From the cell containing the given text, extract its center point as (X, Y) coordinate. 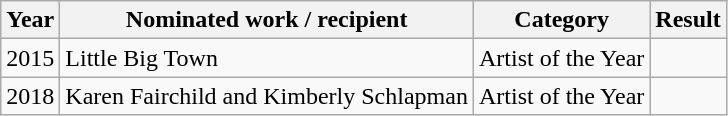
Little Big Town (267, 58)
Result (688, 20)
Nominated work / recipient (267, 20)
Category (561, 20)
Karen Fairchild and Kimberly Schlapman (267, 96)
2018 (30, 96)
Year (30, 20)
2015 (30, 58)
